Provide the (X, Y) coordinate of the cell's center where the given text is located.  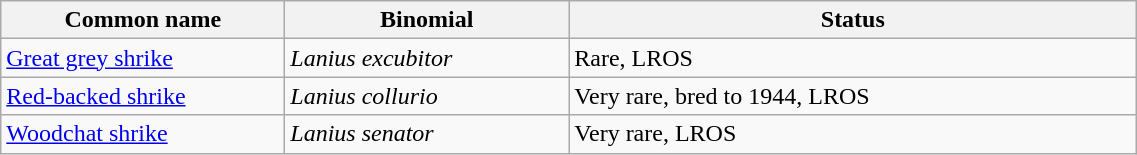
Binomial (427, 20)
Common name (143, 20)
Status (853, 20)
Very rare, bred to 1944, LROS (853, 96)
Very rare, LROS (853, 134)
Woodchat shrike (143, 134)
Great grey shrike (143, 58)
Lanius senator (427, 134)
Lanius collurio (427, 96)
Red-backed shrike (143, 96)
Lanius excubitor (427, 58)
Rare, LROS (853, 58)
